Search for the cell housing the specified text and yield its [X, Y] center coordinate. 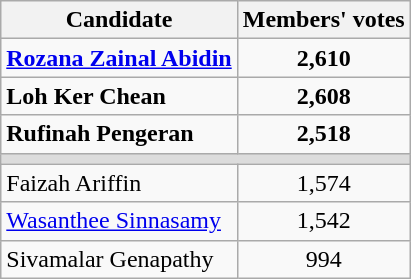
Sivamalar Genapathy [119, 259]
1,574 [324, 183]
2,518 [324, 134]
Loh Ker Chean [119, 96]
994 [324, 259]
Rufinah Pengeran [119, 134]
2,610 [324, 58]
Faizah Ariffin [119, 183]
Wasanthee Sinnasamy [119, 221]
Rozana Zainal Abidin [119, 58]
Candidate [119, 20]
Members' votes [324, 20]
2,608 [324, 96]
1,542 [324, 221]
